Return the [X, Y] coordinate for the center point of the cell that contains the specified text.  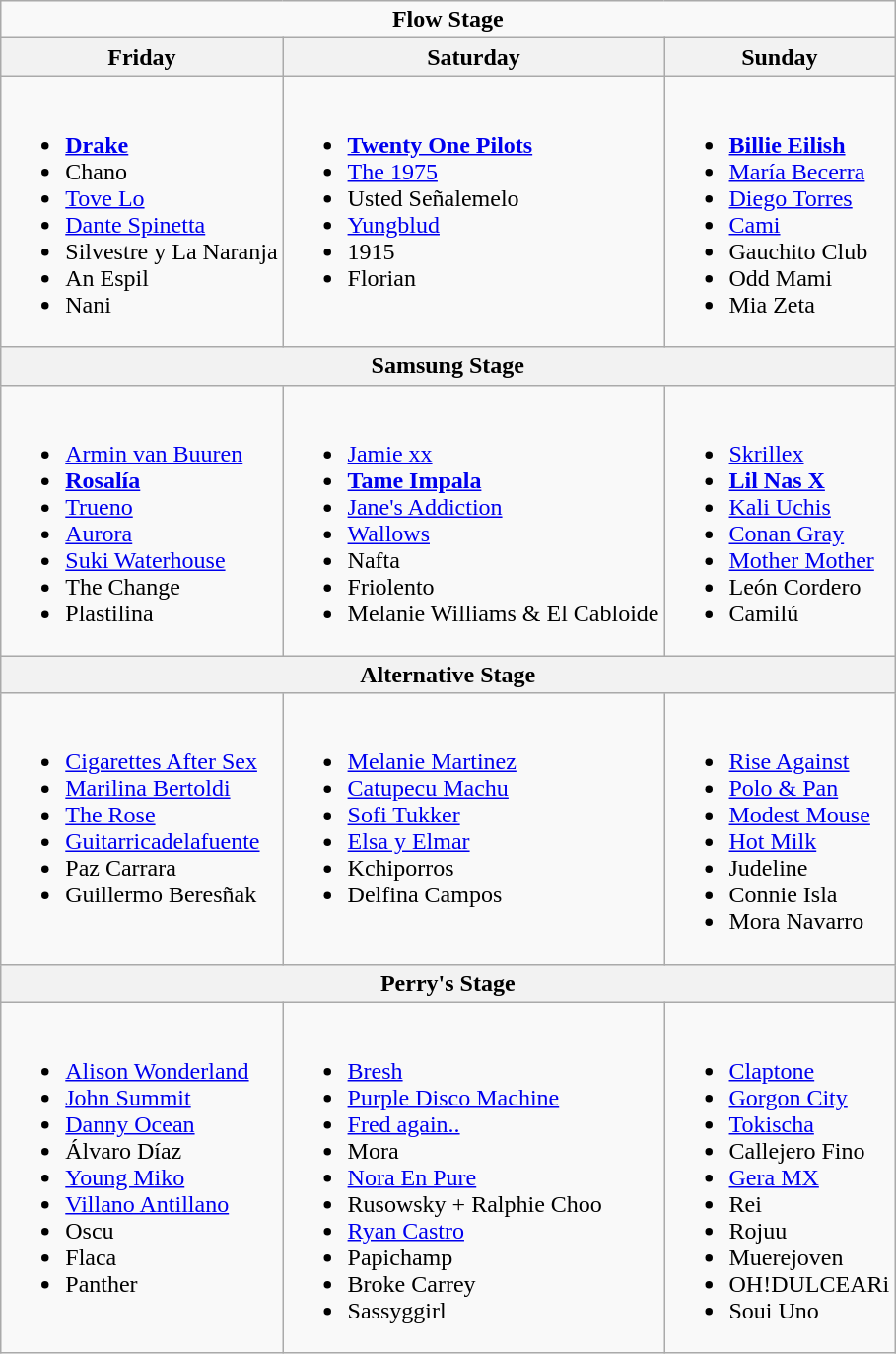
Twenty One PilotsThe 1975Usted SeñalemeloYungblud1915Florian [473, 211]
Rise AgainstPolo & PanModest MouseHot MilkJudelineConnie IslaMora Navarro [780, 828]
Samsung Stage [448, 366]
Alternative Stage [448, 675]
ClaptoneGorgon CityTokischaCallejero FinoGera MXReiRojuuMuerejovenOH!DULCEARiSoui Uno [780, 1177]
Perry's Stage [448, 983]
Saturday [473, 57]
BreshPurple Disco MachineFred again..MoraNora En PureRusowsky + Ralphie ChooRyan CastroPapichampBroke CarreySassyggirl [473, 1177]
Sunday [780, 57]
Billie EilishMaría BecerraDiego TorresCamiGauchito ClubOdd MamiMia Zeta [780, 211]
SkrillexLil Nas XKali UchisConan GrayMother MotherLeón CorderoCamilú [780, 521]
Flow Stage [448, 20]
DrakeChanoTove LoDante SpinettaSilvestre y La NaranjaAn EspilNani [142, 211]
Friday [142, 57]
Alison WonderlandJohn SummitDanny OceanÁlvaro DíazYoung MikoVillano AntillanoOscuFlacaPanther [142, 1177]
Armin van BuurenRosalíaTruenoAuroraSuki WaterhouseThe ChangePlastilina [142, 521]
Jamie xxTame ImpalaJane's AddictionWallowsNaftaFriolentoMelanie Williams & El Cabloide [473, 521]
Melanie MartinezCatupecu MachuSofi TukkerElsa y ElmarKchiporrosDelfina Campos [473, 828]
Cigarettes After SexMarilina BertoldiThe RoseGuitarricadelafuentePaz CarraraGuillermo Beresñak [142, 828]
